Return [X, Y] of the center of cell containing provided text 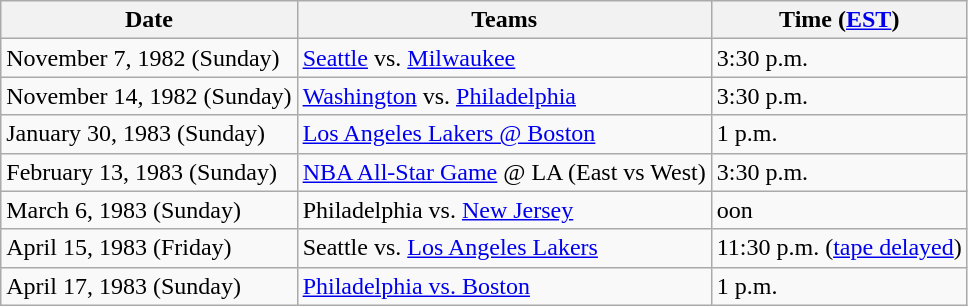
March 6, 1983 (Sunday) [149, 210]
April 17, 1983 (Sunday) [149, 286]
Philadelphia vs. Boston [504, 286]
Seattle vs. Milwaukee [504, 58]
Seattle vs. Los Angeles Lakers [504, 248]
Date [149, 20]
November 7, 1982 (Sunday) [149, 58]
Time (EST) [839, 20]
NBA All-Star Game @ LA (East vs West) [504, 172]
Washington vs. Philadelphia [504, 96]
11:30 p.m. (tape delayed) [839, 248]
February 13, 1983 (Sunday) [149, 172]
Teams [504, 20]
November 14, 1982 (Sunday) [149, 96]
April 15, 1983 (Friday) [149, 248]
Philadelphia vs. New Jersey [504, 210]
January 30, 1983 (Sunday) [149, 134]
oon [839, 210]
Los Angeles Lakers @ Boston [504, 134]
